Output the (x, y) coordinate of the center of the cell containing the given text.  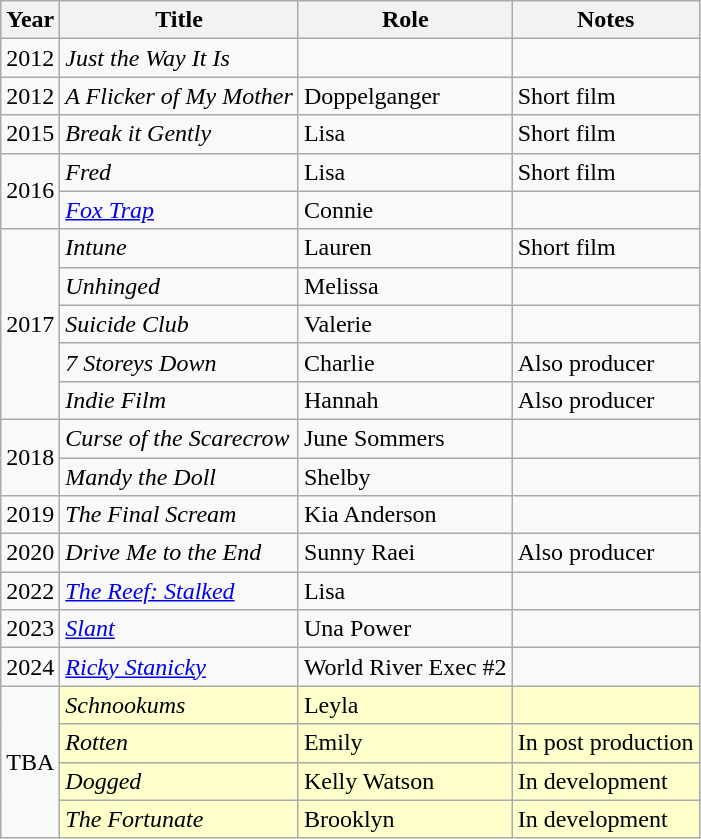
Kelly Watson (405, 781)
Brooklyn (405, 819)
Mandy the Doll (180, 477)
Unhinged (180, 286)
Charlie (405, 362)
2020 (30, 553)
Doppelganger (405, 96)
Break it Gently (180, 134)
Fred (180, 172)
7 Storeys Down (180, 362)
Intune (180, 248)
2022 (30, 591)
Schnookums (180, 705)
A Flicker of My Mother (180, 96)
Valerie (405, 324)
Hannah (405, 400)
Slant (180, 629)
Rotten (180, 743)
Shelby (405, 477)
Ricky Stanicky (180, 667)
Dogged (180, 781)
Emily (405, 743)
World River Exec #2 (405, 667)
Year (30, 20)
Role (405, 20)
Melissa (405, 286)
2016 (30, 191)
Lauren (405, 248)
Suicide Club (180, 324)
Title (180, 20)
2017 (30, 324)
Una Power (405, 629)
2024 (30, 667)
The Reef: Stalked (180, 591)
Curse of the Scarecrow (180, 438)
2019 (30, 515)
Drive Me to the End (180, 553)
Leyla (405, 705)
Fox Trap (180, 210)
Kia Anderson (405, 515)
Connie (405, 210)
Notes (606, 20)
In post production (606, 743)
Just the Way It Is (180, 58)
Sunny Raei (405, 553)
The Fortunate (180, 819)
2015 (30, 134)
The Final Scream (180, 515)
2023 (30, 629)
Indie Film (180, 400)
June Sommers (405, 438)
TBA (30, 762)
2018 (30, 457)
